Return [x, y] of the center of cell containing provided text 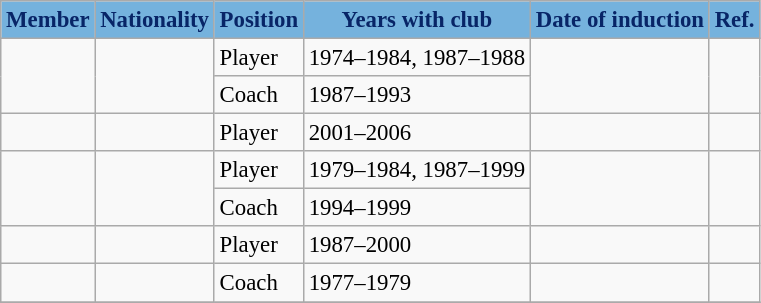
Member [48, 20]
1974–1984, 1987–1988 [416, 58]
1987–2000 [416, 245]
1987–1993 [416, 95]
Years with club [416, 20]
Date of induction [620, 20]
1979–1984, 1987–1999 [416, 170]
Position [258, 20]
2001–2006 [416, 133]
Ref. [734, 20]
1994–1999 [416, 208]
Nationality [154, 20]
1977–1979 [416, 283]
